Output the [X, Y] coordinate of the center of the cell containing the given text.  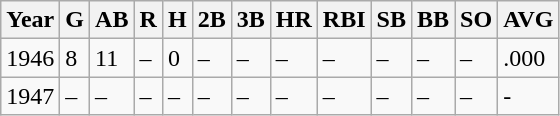
8 [75, 58]
1947 [30, 96]
BB [432, 20]
HR [294, 20]
R [148, 20]
AVG [528, 20]
2B [212, 20]
- [528, 96]
3B [250, 20]
SB [391, 20]
1946 [30, 58]
H [177, 20]
0 [177, 58]
SO [476, 20]
G [75, 20]
11 [112, 58]
RBI [344, 20]
AB [112, 20]
.000 [528, 58]
Year [30, 20]
